Scan for the cell matching the given text and deliver its [x, y] coordinate at center. 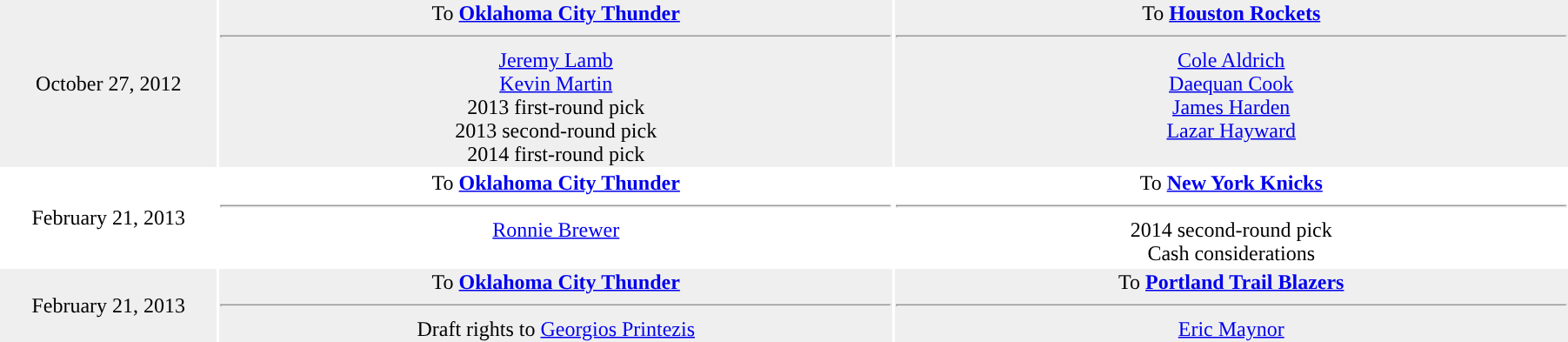
To Oklahoma City ThunderJeremy LambKevin Martin2013 first-round pick2013 second-round pick2014 first-round pick [555, 84]
To Houston RocketsCole AldrichDaequan CookJames HardenLazar Hayward [1231, 84]
To New York Knicks2014 second-round pickCash considerations [1231, 218]
To Portland Trail BlazersEric Maynor [1231, 305]
October 27, 2012 [108, 84]
To Oklahoma City ThunderDraft rights to Georgios Printezis [555, 305]
To Oklahoma City ThunderRonnie Brewer [555, 218]
